Identify which cell holds the provided text, then report its [X, Y] central coordinate. 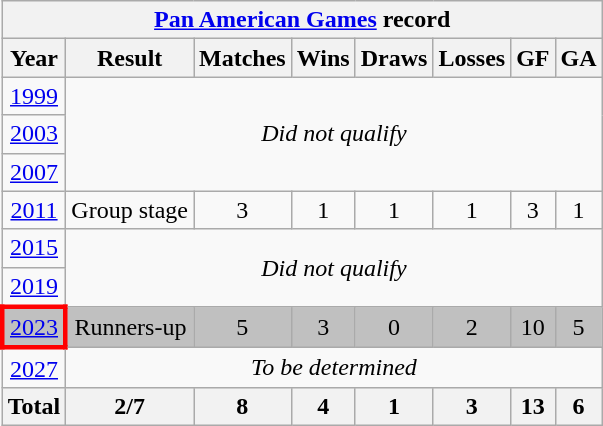
Result [130, 58]
2015 [34, 248]
2 [472, 328]
Matches [243, 58]
2003 [34, 134]
4 [323, 406]
Runners-up [130, 328]
2023 [34, 328]
Draws [394, 58]
GA [578, 58]
Pan American Games record [302, 20]
Wins [323, 58]
2019 [34, 287]
8 [243, 406]
Group stage [130, 210]
To be determined [334, 368]
1999 [34, 96]
0 [394, 328]
10 [533, 328]
2027 [34, 368]
2/7 [130, 406]
2007 [34, 172]
2011 [34, 210]
Total [34, 406]
GF [533, 58]
Losses [472, 58]
6 [578, 406]
Year [34, 58]
13 [533, 406]
